Scan for the cell matching the given text and deliver its (x, y) coordinate at center. 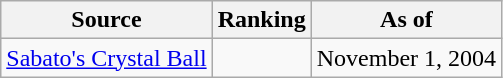
Sabato's Crystal Ball (106, 58)
November 1, 2004 (406, 58)
Ranking (262, 20)
As of (406, 20)
Source (106, 20)
